Provide the [X, Y] coordinate of the cell's center where the given text is located.  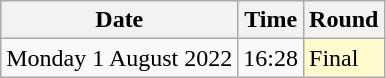
Date [120, 20]
Final [344, 58]
Round [344, 20]
Time [271, 20]
16:28 [271, 58]
Monday 1 August 2022 [120, 58]
